Extract the [x, y] coordinate from the center of the cell holding the provided text.  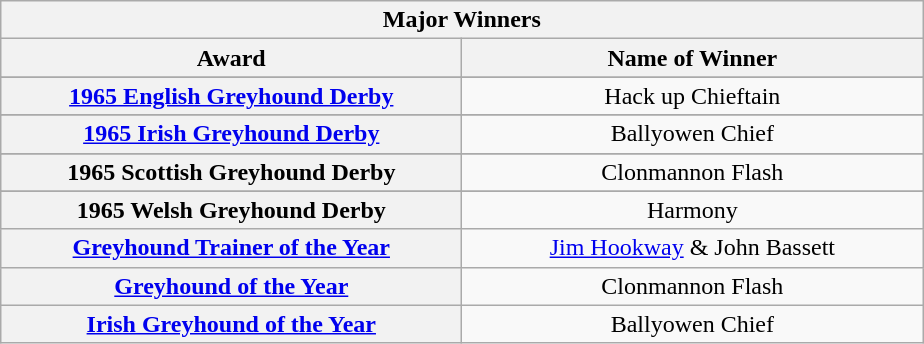
Greyhound Trainer of the Year [232, 248]
Greyhound of the Year [232, 286]
Jim Hookway & John Bassett [692, 248]
1965 Scottish Greyhound Derby [232, 172]
1965 Welsh Greyhound Derby [232, 210]
Award [232, 58]
Harmony [692, 210]
Hack up Chieftain [692, 96]
1965 English Greyhound Derby [232, 96]
Irish Greyhound of the Year [232, 324]
1965 Irish Greyhound Derby [232, 134]
Major Winners [462, 20]
Name of Winner [692, 58]
